Locate the cell with the specified text and output its [X, Y] center coordinate. 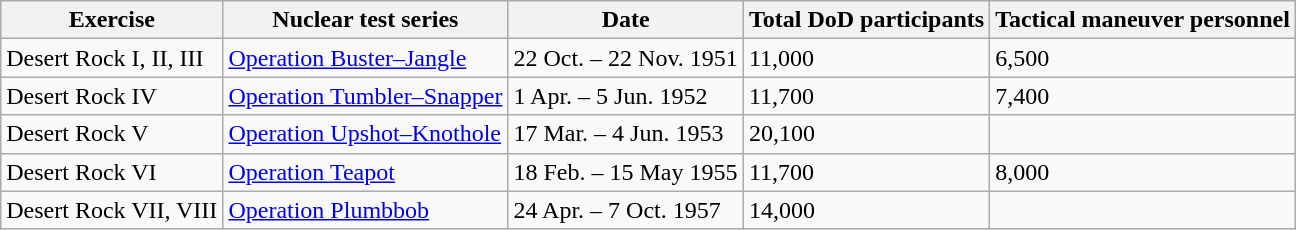
8,000 [1143, 172]
Desert Rock V [112, 134]
Desert Rock IV [112, 96]
Desert Rock VII, VIII [112, 210]
Tactical maneuver personnel [1143, 20]
Operation Tumbler–Snapper [366, 96]
24 Apr. – 7 Oct. 1957 [626, 210]
22 Oct. – 22 Nov. 1951 [626, 58]
11,000 [866, 58]
Total DoD participants [866, 20]
Desert Rock I, II, III [112, 58]
18 Feb. – 15 May 1955 [626, 172]
Operation Teapot [366, 172]
7,400 [1143, 96]
Operation Plumbbob [366, 210]
17 Mar. – 4 Jun. 1953 [626, 134]
Operation Buster–Jangle [366, 58]
20,100 [866, 134]
6,500 [1143, 58]
14,000 [866, 210]
Exercise [112, 20]
Operation Upshot–Knothole [366, 134]
Nuclear test series [366, 20]
Date [626, 20]
Desert Rock VI [112, 172]
1 Apr. – 5 Jun. 1952 [626, 96]
